Return (x, y) of the center of cell containing provided text 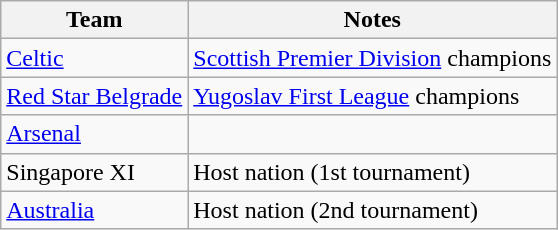
Host nation (2nd tournament) (372, 210)
Yugoslav First League champions (372, 96)
Red Star Belgrade (94, 96)
Notes (372, 20)
Arsenal (94, 134)
Singapore XI (94, 172)
Host nation (1st tournament) (372, 172)
Celtic (94, 58)
Team (94, 20)
Scottish Premier Division champions (372, 58)
Australia (94, 210)
